Scan for the cell matching the given text and deliver its [X, Y] coordinate at center. 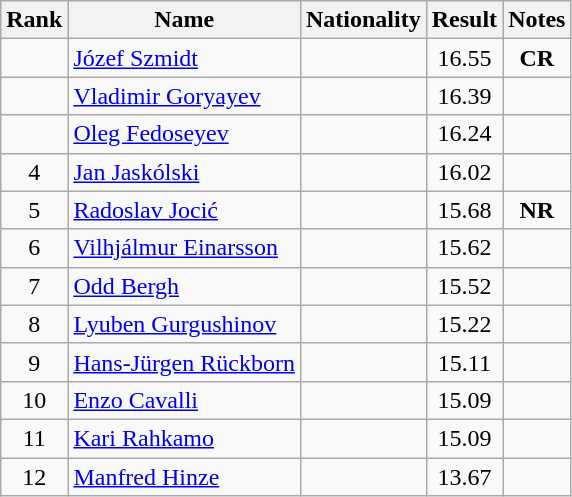
15.62 [464, 248]
Radoslav Jocić [184, 210]
Nationality [363, 20]
Result [464, 20]
Name [184, 20]
Hans-Jürgen Rückborn [184, 362]
8 [34, 324]
16.39 [464, 96]
Enzo Cavalli [184, 400]
15.52 [464, 286]
16.02 [464, 172]
Odd Bergh [184, 286]
Oleg Fedoseyev [184, 134]
NR [537, 210]
16.24 [464, 134]
Rank [34, 20]
11 [34, 438]
Jan Jaskólski [184, 172]
Kari Rahkamo [184, 438]
10 [34, 400]
4 [34, 172]
13.67 [464, 477]
9 [34, 362]
Notes [537, 20]
Vilhjálmur Einarsson [184, 248]
6 [34, 248]
7 [34, 286]
15.11 [464, 362]
5 [34, 210]
Vladimir Goryayev [184, 96]
CR [537, 58]
12 [34, 477]
16.55 [464, 58]
Lyuben Gurgushinov [184, 324]
Manfred Hinze [184, 477]
15.22 [464, 324]
Józef Szmidt [184, 58]
15.68 [464, 210]
